Identify which cell holds the provided text, then report its (X, Y) central coordinate. 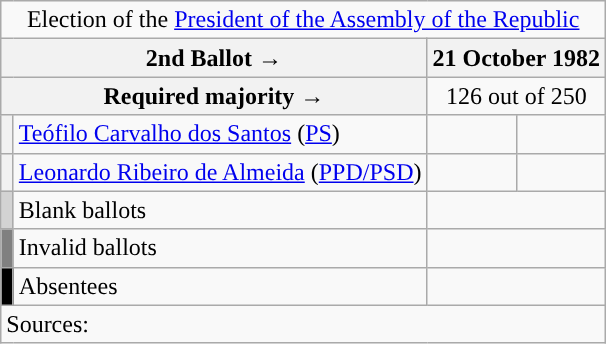
Required majority → (214, 96)
Invalid ballots (220, 248)
2nd Ballot → (214, 58)
21 October 1982 (516, 58)
126 out of 250 (516, 96)
Absentees (220, 286)
Election of the President of the Assembly of the Republic (304, 20)
Leonardo Ribeiro de Almeida (PPD/PSD) (220, 172)
Sources: (304, 324)
Blank ballots (220, 210)
Teófilo Carvalho dos Santos (PS) (220, 134)
